Determine the [x, y] coordinate at the center of the cell enclosing the given text.  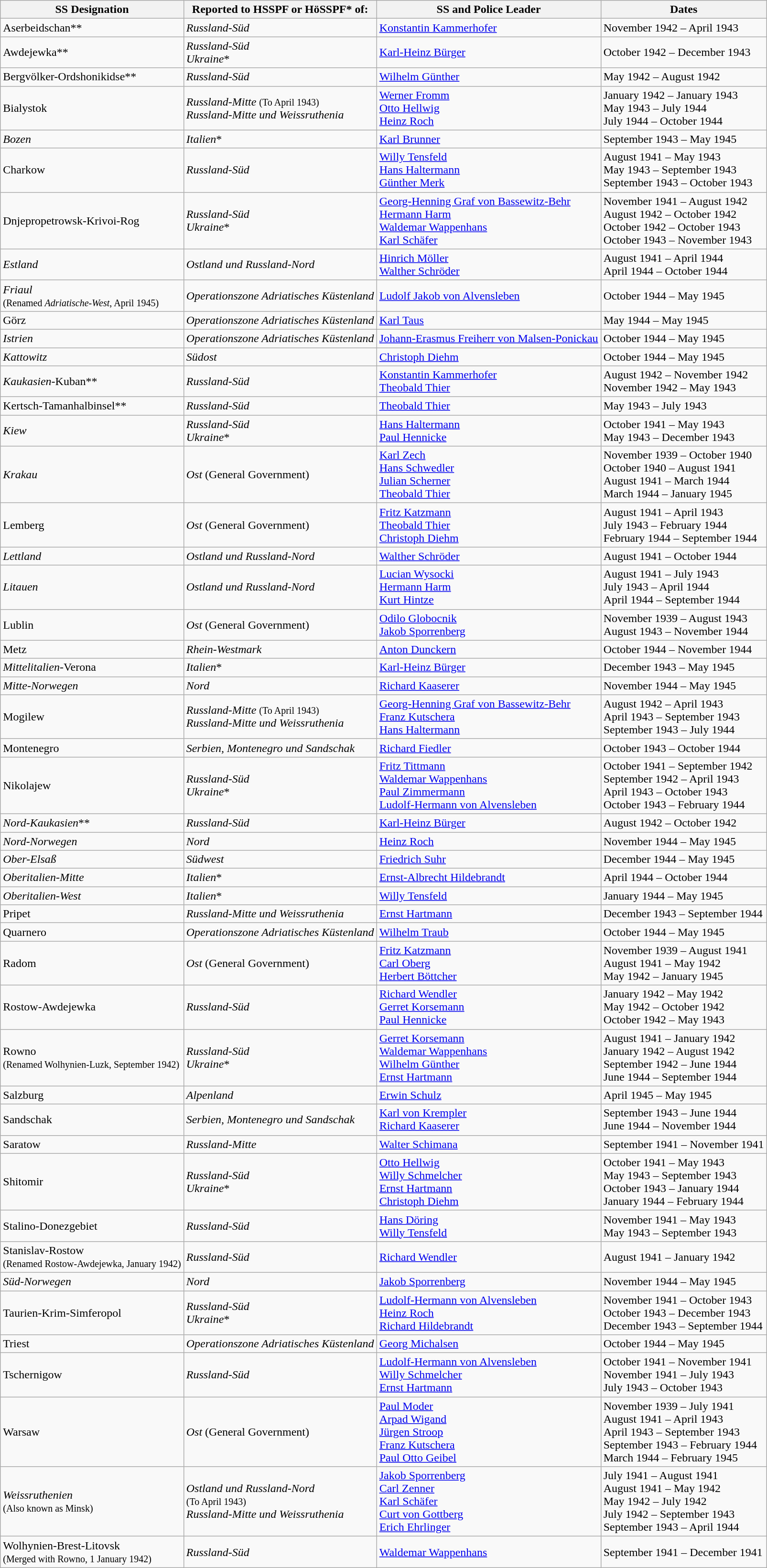
Friaul(Renamed Adriatische-West, April 1945) [92, 295]
August 1941 – October 1944 [683, 556]
Heinz Roch [488, 841]
Istrien [92, 338]
Friedrich Suhr [488, 859]
November 1939 – October 1940October 1940 – August 1941August 1941 – March 1944March 1944 – January 1945 [683, 475]
Georg-Henning Graf von Bassewitz-BehrFranz KutscheraHans Haltermann [488, 717]
Taurien-Krim-Simferopol [92, 1313]
Quarnero [92, 932]
SS Designation [92, 10]
August 1941 – July 1943July 1943 – April 1944April 1944 – September 1944 [683, 587]
Rostow-Awdejewka [92, 1007]
Awdejewka** [92, 53]
Lucian WysockiHermann HarmKurt Hintze [488, 587]
Stanislav-Rostow(Renamed Rostow-Awdejewka, January 1942) [92, 1257]
Walter Schimana [488, 1144]
August 1941 – January 1942January 1942 – August 1942 September 1942 – June 1944June 1944 – September 1944 [683, 1058]
Karl Brunner [488, 139]
October 1941 – May 1943May 1943 – December 1943 [683, 431]
Willy TensfeldHans HaltermannGünther Merk [488, 170]
Wilhelm Günther [488, 77]
Südost [280, 357]
Saratow [92, 1144]
Erwin Schulz [488, 1095]
Ludolf-Hermann von AlvenslebenHeinz RochRichard Hildebrandt [488, 1313]
Metz [92, 649]
September 1941 – December 1941 [683, 1552]
Ludolf-Hermann von AlvenslebenWilly SchmelcherErnst Hartmann [488, 1375]
May 1942 – August 1942 [683, 77]
Alpenland [280, 1095]
Estland [92, 265]
Mogilew [92, 717]
November 1942 – April 1943 [683, 28]
Ludolf Jakob von Alvensleben [488, 295]
August 1942 – November 1942November 1942 – May 1943 [683, 381]
Pripet [92, 914]
November 1939 – August 1943August 1943 – November 1944 [683, 625]
Dates [683, 10]
April 1944 – October 1944 [683, 878]
January 1944 – May 1945 [683, 896]
January 1942 – January 1943May 1943 – July 1944July 1944 – October 1944 [683, 108]
Georg-Henning Graf von Bassewitz-BehrHermann HarmWaldemar WappenhansKarl Schäfer [488, 221]
Werner FrommOtto HellwigHeinz Roch [488, 108]
Tschernigow [92, 1375]
Reported to HSSPF or HöSSPF* of: [280, 10]
May 1943 – July 1943 [683, 406]
Odilo GlobocnikJakob Sporrenberg [488, 625]
September 1943 – May 1945 [683, 139]
Kattowitz [92, 357]
August 1942 – April 1943April 1943 – September 1943September 1943 – July 1944 [683, 717]
Gerret KorsemannWaldemar WappenhansWilhelm GüntherErnst Hartmann [488, 1058]
Stalino-Donezgebiet [92, 1226]
October 1942 – December 1943 [683, 53]
November 1941 – October 1943October 1943 – December 1943December 1943 – September 1944 [683, 1313]
Anton Dunckern [488, 649]
Karl ZechHans SchwedlerJulian SchernerTheobald Thier [488, 475]
Richard Kaaserer [488, 686]
Fritz KatzmannTheobald ThierChristoph Diehm [488, 525]
August 1941 – April 1944April 1944 – October 1944 [683, 265]
Süd-Norwegen [92, 1281]
Fritz TittmannWaldemar WappenhansPaul ZimmermannLudolf-Hermann von Alvensleben [488, 785]
Russland-Mitte und Weissruthenia [280, 914]
August 1942 – October 1942 [683, 823]
Walther Schröder [488, 556]
Wilhelm Traub [488, 932]
November 1939 – August 1941August 1941 – May 1942May 1942 – January 1945 [683, 963]
December 1944 – May 1945 [683, 859]
September 1943 – June 1944June 1944 – November 1944 [683, 1120]
Konstantin Kammerhofer [488, 28]
August 1941 – April 1943July 1943 – February 1944February 1944 – September 1944 [683, 525]
July 1941 – August 1941August 1941 – May 1942May 1942 – July 1942July 1942 – September 1943September 1943 – April 1944 [683, 1502]
Krakau [92, 475]
October 1943 – October 1944 [683, 748]
November 1939 – July 1941August 1941 – April 1943April 1943 – September 1943September 1943 – February 1944March 1944 – February 1945 [683, 1432]
Wolhynien-Brest-Litovsk(Merged with Rowno, 1 January 1942) [92, 1552]
Lemberg [92, 525]
Salzburg [92, 1095]
Russland-Mitte [280, 1144]
Bozen [92, 139]
November 1941 – May 1943May 1943 – September 1943 [683, 1226]
Ostland und Russland-Nord(To April 1943)Russland-Mitte und Weissruthenia [280, 1502]
Christoph Diehm [488, 357]
Karl Taus [488, 320]
Paul ModerArpad WigandJürgen StroopFranz KutscheraPaul Otto Geibel [488, 1432]
Hans DöringWilly Tensfeld [488, 1226]
Rowno(Renamed Wolhynien-Luzk, September 1942) [92, 1058]
Fritz KatzmannCarl ObergHerbert Böttcher [488, 963]
Nord-Kaukasien** [92, 823]
Warsaw [92, 1432]
Georg Michalsen [488, 1344]
Litauen [92, 587]
Triest [92, 1344]
Nord-Norwegen [92, 841]
Waldemar Wappenhans [488, 1552]
Oberitalien-West [92, 896]
Radom [92, 963]
Konstantin KammerhoferTheobald Thier [488, 381]
Montenegro [92, 748]
Richard Fiedler [488, 748]
Ober-Elsaß [92, 859]
Weissruthenien(Also known as Minsk) [92, 1502]
Görz [92, 320]
Südwest [280, 859]
August 1941 – May 1943May 1943 – September 1943September 1943 – October 1943 [683, 170]
October 1941 – November 1941November 1941 – July 1943July 1943 – October 1943 [683, 1375]
December 1943 – May 1945 [683, 667]
Lettland [92, 556]
Richard Wendler [488, 1257]
Ernst Hartmann [488, 914]
Kaukasien-Kuban** [92, 381]
Charkow [92, 170]
December 1943 – September 1944 [683, 914]
Kertsch-Tamanhalbinsel** [92, 406]
April 1945 – May 1945 [683, 1095]
Richard WendlerGerret KorsemannPaul Hennicke [488, 1007]
Sandschak [92, 1120]
Mittelitalien-Verona [92, 667]
Rhein-Westmark [280, 649]
Aserbeidschan** [92, 28]
November 1941 – August 1942August 1942 – October 1942October 1942 – October 1943October 1943 – November 1943 [683, 221]
October 1944 – November 1944 [683, 649]
May 1944 – May 1945 [683, 320]
Kiew [92, 431]
October 1941 – May 1943May 1943 – September 1943October 1943 – January 1944January 1944 – February 1944 [683, 1182]
Dnjepropetrowsk-Krivoi-Rog [92, 221]
Bergvölker-Ordshonikidse** [92, 77]
SS and Police Leader [488, 10]
Karl von KremplerRichard Kaaserer [488, 1120]
January 1942 – May 1942May 1942 – October 1942October 1942 – May 1943 [683, 1007]
Shitomir [92, 1182]
Mitte-Norwegen [92, 686]
Theobald Thier [488, 406]
Otto HellwigWilly SchmelcherErnst HartmannChristoph Diehm [488, 1182]
Hinrich MöllerWalther Schröder [488, 265]
Jakob SporrenbergCarl ZennerKarl SchäferCurt von GottbergErich Ehrlinger [488, 1502]
Ernst-Albrecht Hildebrandt [488, 878]
Johann-Erasmus Freiherr von Malsen-Ponickau [488, 338]
September 1941 – November 1941 [683, 1144]
Nikolajew [92, 785]
August 1941 – January 1942 [683, 1257]
Lublin [92, 625]
Oberitalien-Mitte [92, 878]
October 1941 – September 1942September 1942 – April 1943April 1943 – October 1943October 1943 – February 1944 [683, 785]
Hans HaltermannPaul Hennicke [488, 431]
Jakob Sporrenberg [488, 1281]
Bialystok [92, 108]
Willy Tensfeld [488, 896]
